Scan for the cell matching the given text and deliver its (X, Y) coordinate at center. 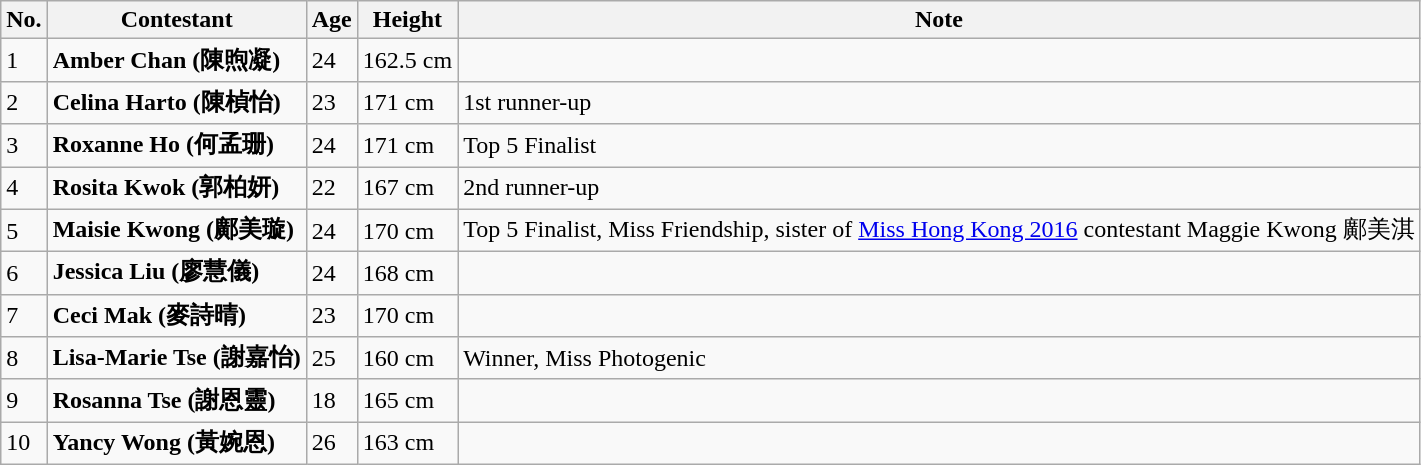
Top 5 Finalist (940, 146)
No. (24, 20)
25 (332, 358)
Maisie Kwong (鄺美璇) (176, 230)
Ceci Mak (麥詩晴) (176, 316)
2 (24, 102)
Lisa-Marie Tse (謝嘉怡) (176, 358)
Winner, Miss Photogenic (940, 358)
Note (940, 20)
Age (332, 20)
7 (24, 316)
2nd runner-up (940, 188)
163 cm (407, 444)
8 (24, 358)
22 (332, 188)
162.5 cm (407, 60)
6 (24, 274)
1 (24, 60)
Rosanna Tse (謝恩靈) (176, 400)
Celina Harto (陳楨怡) (176, 102)
167 cm (407, 188)
Top 5 Finalist, Miss Friendship, sister of Miss Hong Kong 2016 contestant Maggie Kwong 鄺美淇 (940, 230)
168 cm (407, 274)
Yancy Wong (黃婉恩) (176, 444)
Roxanne Ho (何孟珊) (176, 146)
Amber Chan (陳煦凝) (176, 60)
10 (24, 444)
165 cm (407, 400)
Jessica Liu (廖慧儀) (176, 274)
160 cm (407, 358)
Rosita Kwok (郭柏妍) (176, 188)
4 (24, 188)
9 (24, 400)
Height (407, 20)
1st runner-up (940, 102)
5 (24, 230)
26 (332, 444)
3 (24, 146)
18 (332, 400)
Contestant (176, 20)
